Identify which cell holds the provided text, then report its [X, Y] central coordinate. 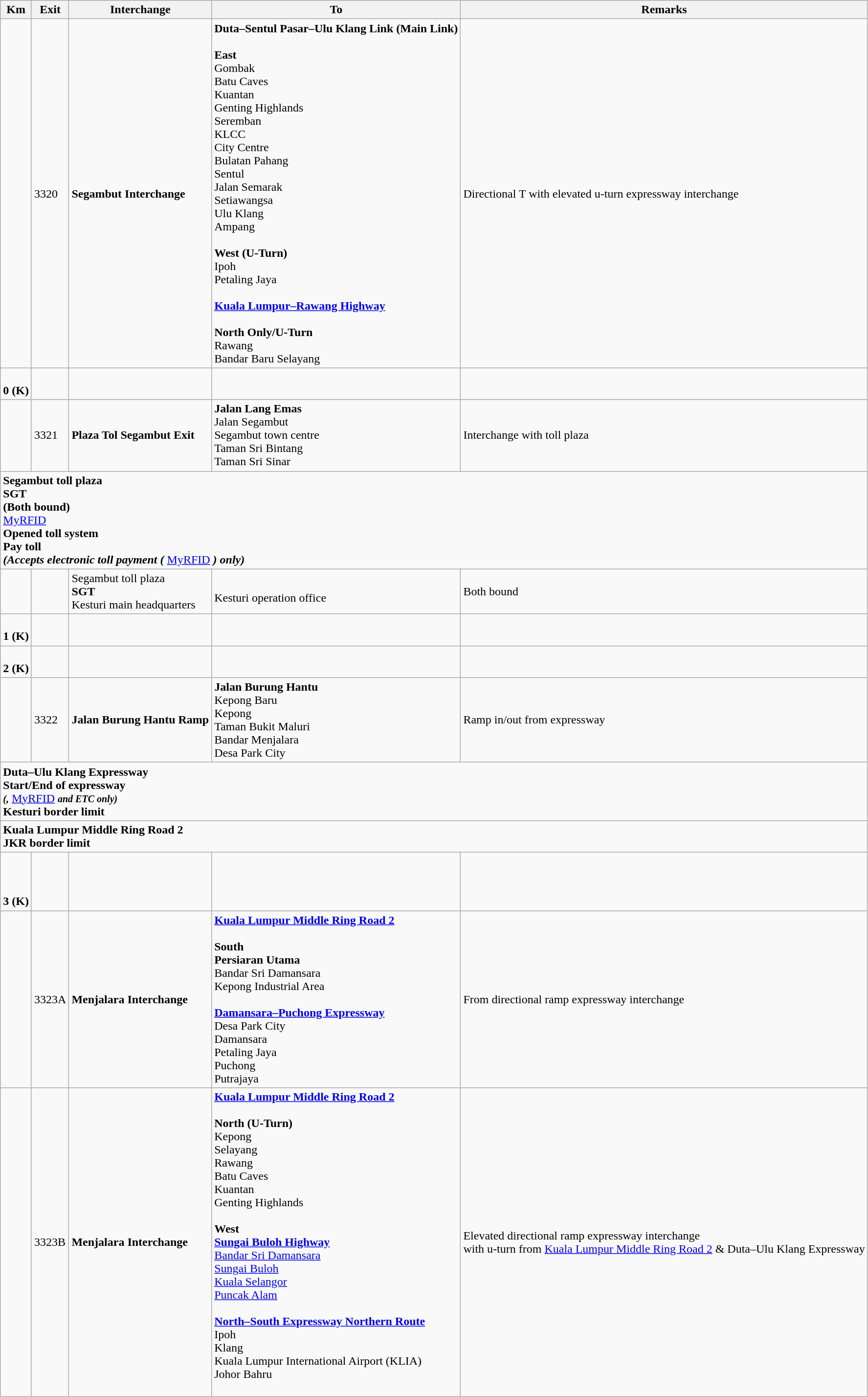
Jalan Lang EmasJalan SegambutSegambut town centreTaman Sri BintangTaman Sri Sinar [336, 435]
Elevated directional ramp expressway interchangewith u-turn from Kuala Lumpur Middle Ring Road 2 & Duta–Ulu Klang Expressway [664, 1242]
Plaza Tol Segambut Exit [140, 435]
3323A [50, 999]
Interchange with toll plaza [664, 435]
Both bound [664, 591]
To [336, 10]
Ramp in/out from expressway [664, 720]
Jalan Burung Hantu Ramp [140, 720]
3323B [50, 1242]
1 (K) [16, 630]
Jalan Burung HantuKepong BaruKepongTaman Bukit MaluriBandar MenjalaraDesa Park City [336, 720]
Remarks [664, 10]
3321 [50, 435]
Exit [50, 10]
Interchange [140, 10]
3320 [50, 194]
Kuala Lumpur Middle Ring Road 2JKR border limit [434, 836]
Km [16, 10]
3322 [50, 720]
2 (K) [16, 661]
From directional ramp expressway interchange [664, 999]
Kesturi operation office [336, 591]
Segambut toll plazaSGTKesturi main headquarters [140, 591]
Segambut Interchange [140, 194]
3 (K) [16, 881]
Directional T with elevated u-turn expressway interchange [664, 194]
0 (K) [16, 383]
Duta–Ulu Klang ExpresswayStart/End of expressway(, MyRFID and ETC only)Kesturi border limit [434, 791]
Segambut toll plazaSGT(Both bound)MyRFID Opened toll systemPay toll(Accepts electronic toll payment ( MyRFID ) only) [434, 520]
